Determine the (x, y) coordinate at the center of the cell enclosing the given text.  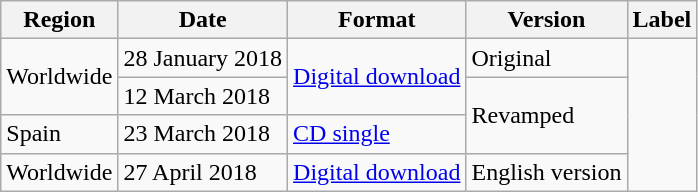
Region (60, 20)
English version (546, 172)
Format (377, 20)
CD single (377, 134)
23 March 2018 (203, 134)
Date (203, 20)
Revamped (546, 115)
28 January 2018 (203, 58)
27 April 2018 (203, 172)
Original (546, 58)
Spain (60, 134)
12 March 2018 (203, 96)
Label (662, 20)
Version (546, 20)
